Pinpoint the cell where the given text exists, returning its (X, Y) midpoint coordinate. 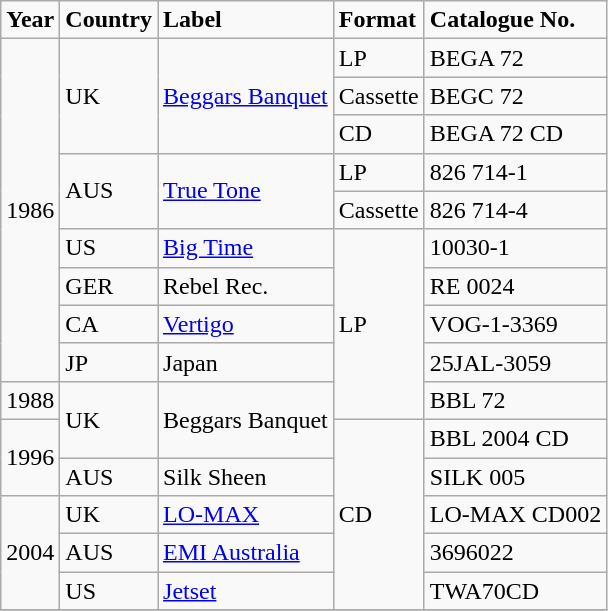
1986 (30, 210)
TWA70CD (515, 591)
RE 0024 (515, 286)
1996 (30, 457)
10030-1 (515, 248)
1988 (30, 400)
826 714-1 (515, 172)
2004 (30, 553)
SILK 005 (515, 477)
Country (109, 20)
VOG-1-3369 (515, 324)
Silk Sheen (246, 477)
LO-MAX CD002 (515, 515)
BBL 72 (515, 400)
Vertigo (246, 324)
JP (109, 362)
25JAL-3059 (515, 362)
Big Time (246, 248)
BEGA 72 CD (515, 134)
826 714-4 (515, 210)
Jetset (246, 591)
True Tone (246, 191)
Japan (246, 362)
Year (30, 20)
LO-MAX (246, 515)
Format (378, 20)
CA (109, 324)
BEGC 72 (515, 96)
3696022 (515, 553)
GER (109, 286)
EMI Australia (246, 553)
BEGA 72 (515, 58)
Catalogue No. (515, 20)
Rebel Rec. (246, 286)
Label (246, 20)
BBL 2004 CD (515, 438)
